Return (X, Y) of the center of cell containing provided text 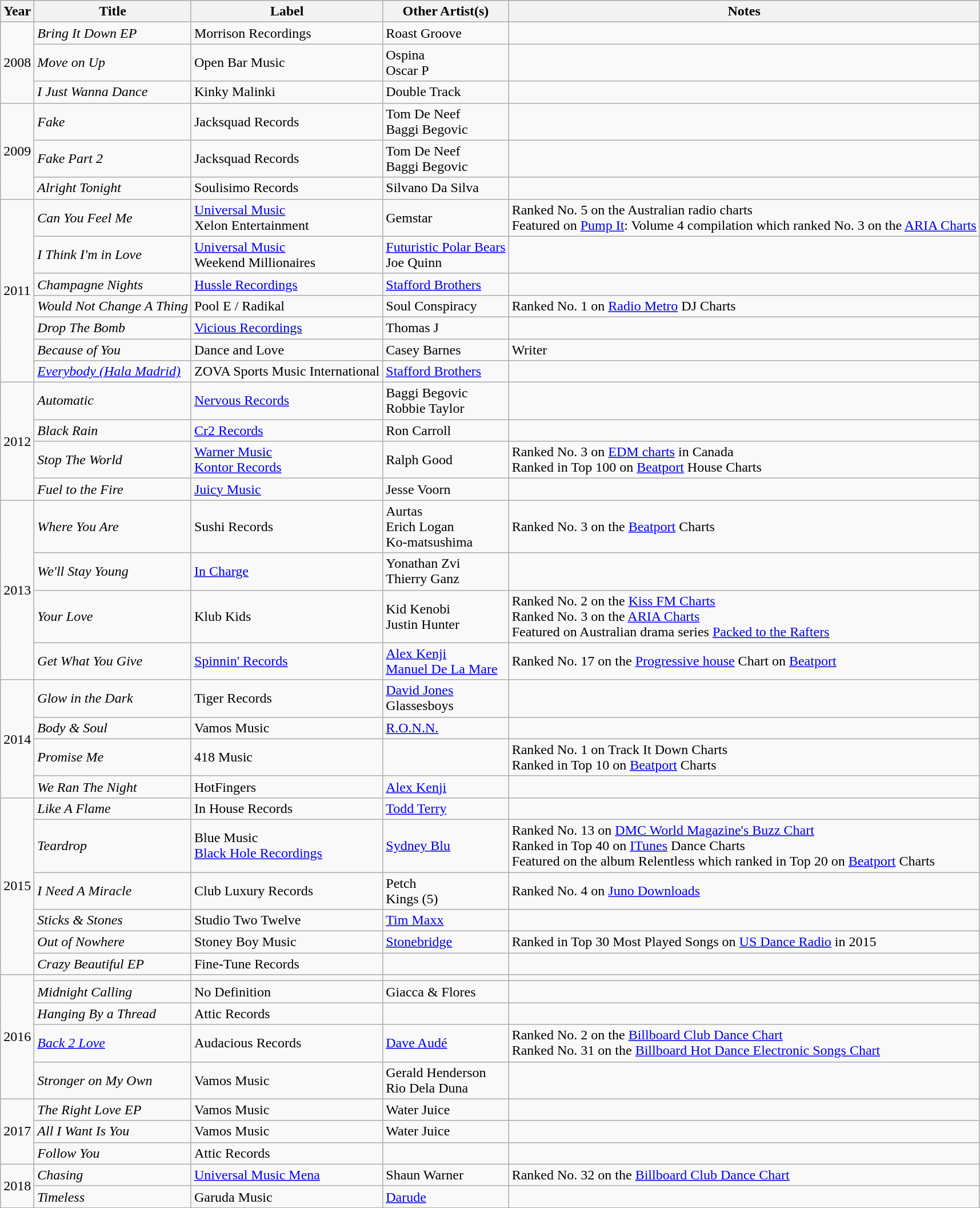
Kinky Malinki (287, 92)
2011 (17, 290)
Move on Up (113, 63)
In House Records (287, 808)
Silvano Da Silva (446, 188)
Body & Soul (113, 728)
Drop The Bomb (113, 328)
Teardrop (113, 846)
We Ran The Night (113, 787)
Where You Are (113, 527)
R.O.N.N. (446, 728)
Audacious Records (287, 1043)
Stronger on My Own (113, 1081)
2015 (17, 886)
Stop The World (113, 460)
David JonesGlassesboys (446, 699)
Shaun Warner (446, 1175)
Open Bar Music (287, 63)
2018 (17, 1186)
I Think I'm in Love (113, 255)
Sushi Records (287, 527)
Darude (446, 1197)
Giacca & Flores (446, 992)
Soulisimo Records (287, 188)
Black Rain (113, 430)
Baggi BegovicRobbie Taylor (446, 401)
Stonebridge (446, 942)
Label (287, 11)
Ralph Good (446, 460)
Like A Flame (113, 808)
418 Music (287, 757)
Ranked No. 17 on the Progressive house Chart on Beatport (744, 661)
Ranked No. 2 on the Kiss FM ChartsRanked No. 3 on the ARIA ChartsFeatured on Australian drama series Packed to the Rafters (744, 616)
Futuristic Polar BearsJoe Quinn (446, 255)
Spinnin' Records (287, 661)
Gerald HendersonRio Dela Duna (446, 1081)
Title (113, 11)
Ranked No. 1 on Radio Metro DJ Charts (744, 306)
We'll Stay Young (113, 572)
Timeless (113, 1197)
Double Track (446, 92)
Dance and Love (287, 349)
Morrison Recordings (287, 33)
PetchKings (5) (446, 891)
Soul Conspiracy (446, 306)
Universal Music Mena (287, 1175)
Chasing (113, 1175)
2016 (17, 1037)
Universal MusicWeekend Millionaires (287, 255)
OspinaOscar P (446, 63)
Get What You Give (113, 661)
Other Artist(s) (446, 11)
Roast Groove (446, 33)
2012 (17, 441)
AurtasErich LoganKo-matsushima (446, 527)
The Right Love EP (113, 1110)
Thomas J (446, 328)
HotFingers (287, 787)
Cr2 Records (287, 430)
Because of You (113, 349)
Would Not Change A Thing (113, 306)
Ranked No. 32 on the Billboard Club Dance Chart (744, 1175)
Tim Maxx (446, 920)
Automatic (113, 401)
2014 (17, 739)
Ranked No. 3 on EDM charts in CanadaRanked in Top 100 on Beatport House Charts (744, 460)
Ranked in Top 30 Most Played Songs on US Dance Radio in 2015 (744, 942)
Studio Two Twelve (287, 920)
Klub Kids (287, 616)
Blue MusicBlack Hole Recordings (287, 846)
I Need A Miracle (113, 891)
Back 2 Love (113, 1043)
Bring It Down EP (113, 33)
Everybody (Hala Madrid) (113, 372)
Garuda Music (287, 1197)
Fine-Tune Records (287, 964)
Ranked No. 2 on the Billboard Club Dance ChartRanked No. 31 on the Billboard Hot Dance Electronic Songs Chart (744, 1043)
Sticks & Stones (113, 920)
Out of Nowhere (113, 942)
2013 (17, 590)
Casey Barnes (446, 349)
Glow in the Dark (113, 699)
Alex Kenji (446, 787)
Tiger Records (287, 699)
Hussle Recordings (287, 284)
Ranked No. 4 on Juno Downloads (744, 891)
Follow You (113, 1153)
Ranked No. 1 on Track It Down ChartsRanked in Top 10 on Beatport Charts (744, 757)
Ranked No. 3 on the Beatport Charts (744, 527)
Midnight Calling (113, 992)
Yonathan ZviThierry Ganz (446, 572)
Juicy Music (287, 489)
Year (17, 11)
Stoney Boy Music (287, 942)
Ranked No. 5 on the Australian radio chartsFeatured on Pump It: Volume 4 compilation which ranked No. 3 on the ARIA Charts (744, 217)
Hanging By a Thread (113, 1014)
No Definition (287, 992)
2009 (17, 151)
ZOVA Sports Music International (287, 372)
Fake Part 2 (113, 159)
Universal MusicXelon Entertainment (287, 217)
Kid KenobiJustin Hunter (446, 616)
Dave Audé (446, 1043)
Alright Tonight (113, 188)
Alex KenjiManuel De La Mare (446, 661)
Pool E / Radikal (287, 306)
2008 (17, 63)
Writer (744, 349)
Promise Me (113, 757)
Gemstar (446, 217)
Can You Feel Me (113, 217)
Todd Terry (446, 808)
Vicious Recordings (287, 328)
Ron Carroll (446, 430)
Crazy Beautiful EP (113, 964)
Fuel to the Fire (113, 489)
I Just Wanna Dance (113, 92)
Nervous Records (287, 401)
2017 (17, 1131)
Club Luxury Records (287, 891)
Notes (744, 11)
Warner MusicKontor Records (287, 460)
Jesse Voorn (446, 489)
Fake (113, 121)
Champagne Nights (113, 284)
Sydney Blu (446, 846)
In Charge (287, 572)
Your Love (113, 616)
All I Want Is You (113, 1131)
